Scan for the cell matching the given text and deliver its [X, Y] coordinate at center. 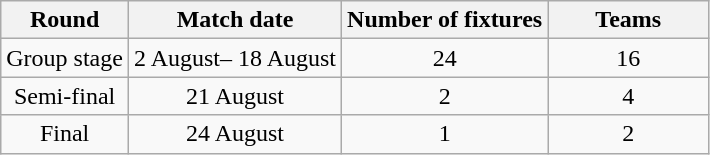
1 [445, 134]
4 [628, 96]
Group stage [65, 58]
24 August [234, 134]
Semi-final [65, 96]
Match date [234, 20]
24 [445, 58]
16 [628, 58]
21 August [234, 96]
2 August– 18 August [234, 58]
Round [65, 20]
Number of fixtures [445, 20]
Final [65, 134]
Teams [628, 20]
